Capture the cell that displays the provided text and extract its (X, Y) central coordinate. 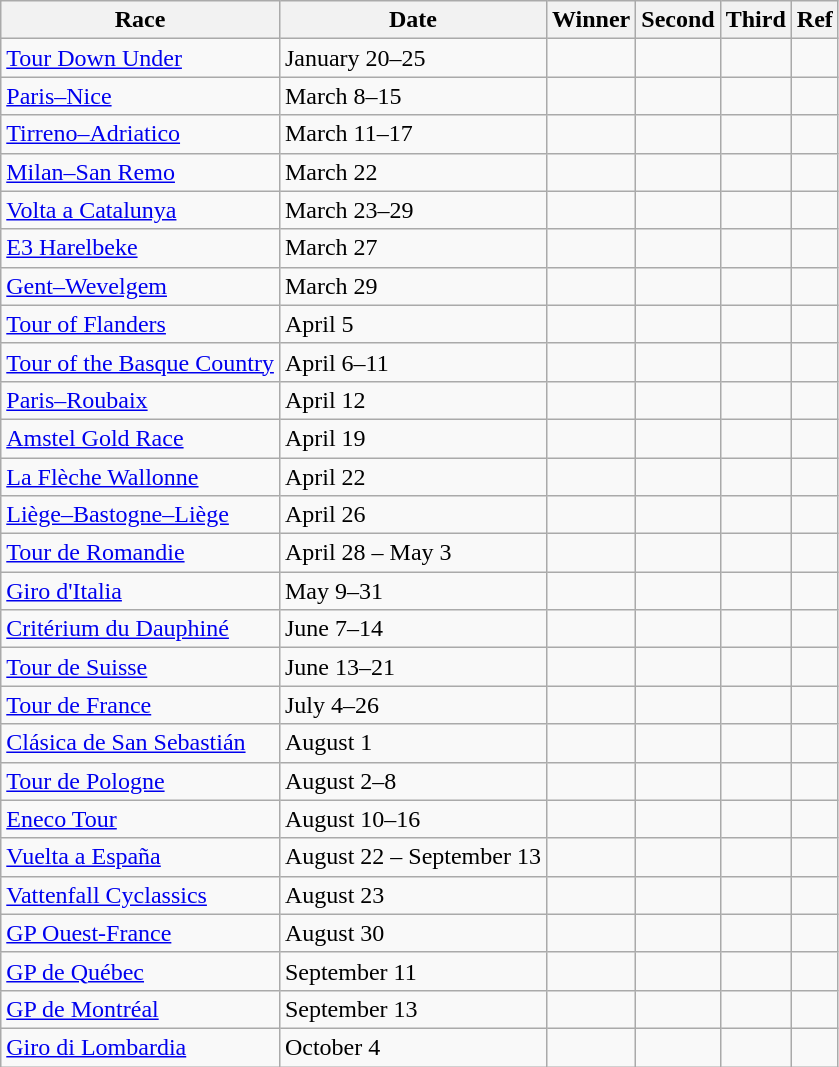
Tour Down Under (140, 58)
GP de Montréal (140, 1009)
Critérium du Dauphiné (140, 629)
March 22 (412, 172)
August 22 – September 13 (412, 857)
March 23–29 (412, 210)
August 30 (412, 933)
GP Ouest-France (140, 933)
August 10–16 (412, 819)
Tirreno–Adriatico (140, 134)
Tour de Pologne (140, 781)
January 20–25 (412, 58)
April 12 (412, 400)
September 11 (412, 971)
March 11–17 (412, 134)
September 13 (412, 1009)
April 5 (412, 324)
April 28 – May 3 (412, 553)
April 6–11 (412, 362)
Giro d'Italia (140, 591)
Giro di Lombardia (140, 1047)
Vattenfall Cyclassics (140, 895)
June 7–14 (412, 629)
E3 Harelbeke (140, 248)
GP de Québec (140, 971)
Tour de Suisse (140, 667)
Eneco Tour (140, 819)
July 4–26 (412, 705)
August 2–8 (412, 781)
Second (678, 20)
Race (140, 20)
Tour de France (140, 705)
October 4 (412, 1047)
Clásica de San Sebastián (140, 743)
May 9–31 (412, 591)
Tour de Romandie (140, 553)
Paris–Roubaix (140, 400)
August 1 (412, 743)
Milan–San Remo (140, 172)
Date (412, 20)
Ref (814, 20)
Vuelta a España (140, 857)
March 8–15 (412, 96)
June 13–21 (412, 667)
Paris–Nice (140, 96)
March 27 (412, 248)
April 22 (412, 477)
August 23 (412, 895)
La Flèche Wallonne (140, 477)
April 19 (412, 438)
Third (756, 20)
April 26 (412, 515)
Volta a Catalunya (140, 210)
Amstel Gold Race (140, 438)
Tour of the Basque Country (140, 362)
Tour of Flanders (140, 324)
Liège–Bastogne–Liège (140, 515)
Gent–Wevelgem (140, 286)
Winner (590, 20)
March 29 (412, 286)
